For the text-containing cell, return its midpoint in [x, y] coordinate format. 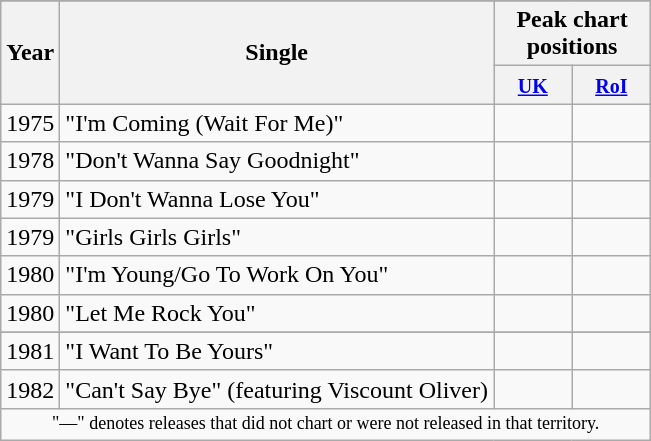
Year [30, 52]
1975 [30, 123]
"Let Me Rock You" [277, 313]
UK [534, 85]
1978 [30, 161]
1981 [30, 351]
Single [277, 52]
1982 [30, 389]
"I Don't Wanna Lose You" [277, 199]
"I'm Young/Go To Work On You" [277, 275]
Peak chart positions [572, 34]
"Don't Wanna Say Goodnight" [277, 161]
"Girls Girls Girls" [277, 237]
"I Want To Be Yours" [277, 351]
"—" denotes releases that did not chart or were not released in that territory. [326, 424]
RoI [612, 85]
"I'm Coming (Wait For Me)" [277, 123]
"Can't Say Bye" (featuring Viscount Oliver) [277, 389]
